Pinpoint the cell where the given text exists, returning its [X, Y] midpoint coordinate. 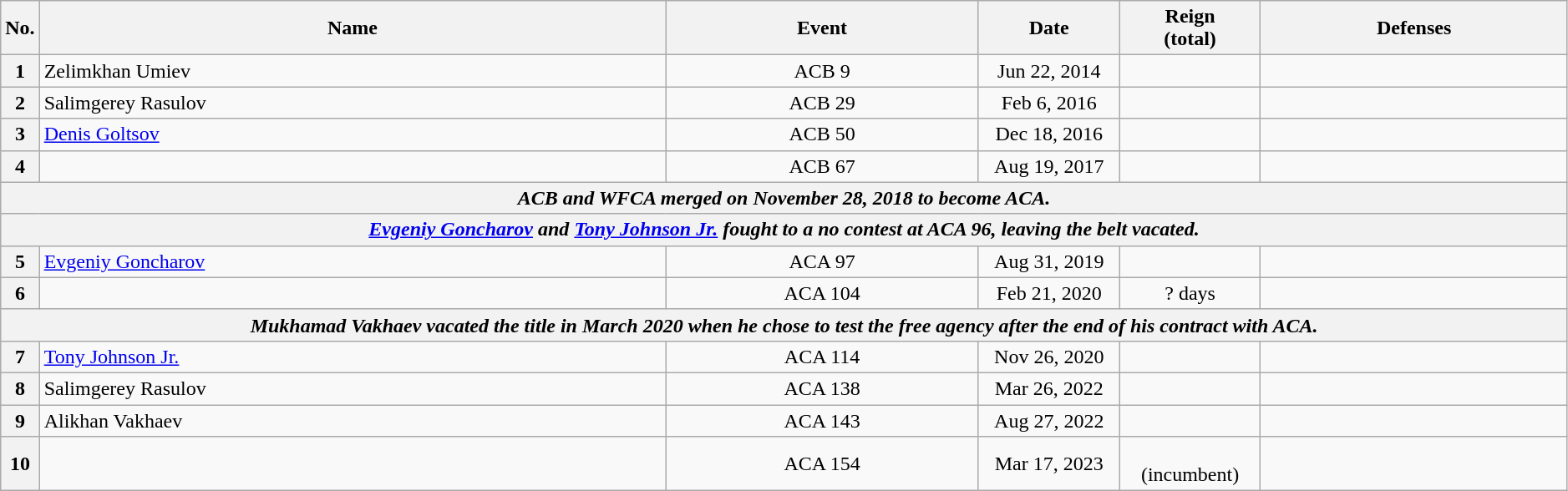
(incumbent) [1190, 464]
ACA 154 [822, 464]
ACA 138 [822, 388]
6 [20, 293]
Aug 31, 2019 [1049, 261]
Defenses [1413, 28]
Alikhan Vakhaev [353, 420]
9 [20, 420]
ACA 114 [822, 357]
Aug 27, 2022 [1049, 420]
Feb 21, 2020 [1049, 293]
ACB and WFCA merged on November 28, 2018 to become ACA. [784, 198]
No. [20, 28]
Feb 6, 2016 [1049, 103]
Denis Goltsov [353, 134]
Reign(total) [1190, 28]
ACB 29 [822, 103]
ACA 143 [822, 420]
Mukhamad Vakhaev vacated the title in March 2020 when he chose to test the free agency after the end of his contract with ACA. [784, 325]
ACA 104 [822, 293]
Tony Johnson Jr. [353, 357]
ACB 50 [822, 134]
2 [20, 103]
7 [20, 357]
4 [20, 166]
Jun 22, 2014 [1049, 71]
ACB 67 [822, 166]
Name [353, 28]
3 [20, 134]
Event [822, 28]
? days [1190, 293]
Dec 18, 2016 [1049, 134]
ACB 9 [822, 71]
Evgeniy Goncharov [353, 261]
Zelimkhan Umiev [353, 71]
1 [20, 71]
8 [20, 388]
Nov 26, 2020 [1049, 357]
ACA 97 [822, 261]
Aug 19, 2017 [1049, 166]
Mar 17, 2023 [1049, 464]
Date [1049, 28]
Evgeniy Goncharov and Tony Johnson Jr. fought to a no contest at ACA 96, leaving the belt vacated. [784, 230]
10 [20, 464]
5 [20, 261]
Mar 26, 2022 [1049, 388]
